For the text-containing cell, return its midpoint in (X, Y) coordinate format. 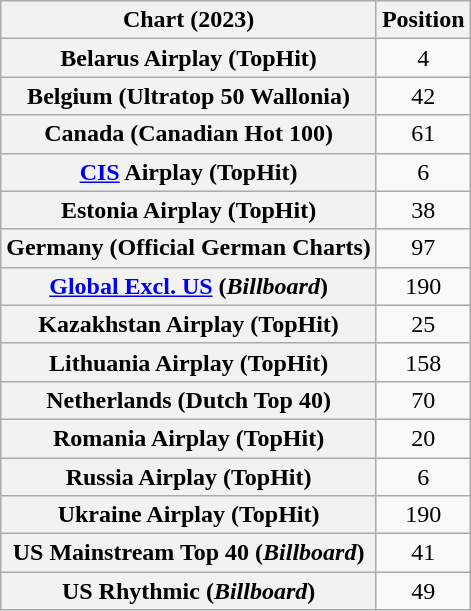
70 (423, 400)
42 (423, 96)
Global Excl. US (Billboard) (189, 286)
Russia Airplay (TopHit) (189, 477)
US Mainstream Top 40 (Billboard) (189, 553)
97 (423, 248)
38 (423, 210)
CIS Airplay (TopHit) (189, 172)
4 (423, 58)
49 (423, 591)
Germany (Official German Charts) (189, 248)
25 (423, 324)
US Rhythmic (Billboard) (189, 591)
Belgium (Ultratop 50 Wallonia) (189, 96)
Romania Airplay (TopHit) (189, 438)
Ukraine Airplay (TopHit) (189, 515)
Kazakhstan Airplay (TopHit) (189, 324)
Lithuania Airplay (TopHit) (189, 362)
Belarus Airplay (TopHit) (189, 58)
Position (423, 20)
158 (423, 362)
Netherlands (Dutch Top 40) (189, 400)
Canada (Canadian Hot 100) (189, 134)
20 (423, 438)
61 (423, 134)
41 (423, 553)
Chart (2023) (189, 20)
Estonia Airplay (TopHit) (189, 210)
